Find where the given text appears and provide that cell's center as (X, Y) coordinate. 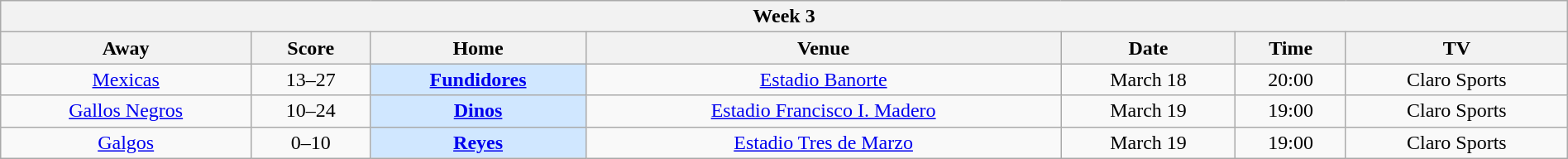
13–27 (311, 79)
Time (1291, 48)
20:00 (1291, 79)
Week 3 (784, 17)
Date (1148, 48)
Estadio Francisco I. Madero (824, 111)
Estadio Banorte (824, 79)
Score (311, 48)
Galgos (126, 142)
0–10 (311, 142)
Home (478, 48)
Dinos (478, 111)
Gallos Negros (126, 111)
Mexicas (126, 79)
Fundidores (478, 79)
Estadio Tres de Marzo (824, 142)
March 18 (1148, 79)
Reyes (478, 142)
10–24 (311, 111)
TV (1456, 48)
Venue (824, 48)
Away (126, 48)
